From the cell containing the given text, extract its center point as [X, Y] coordinate. 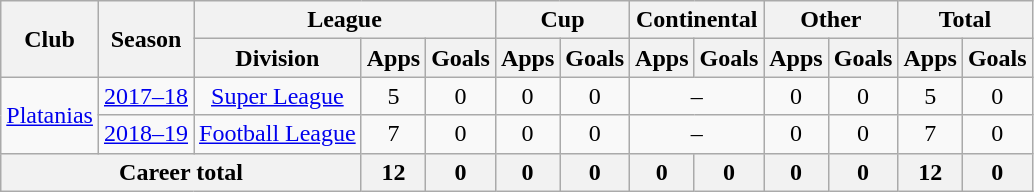
Season [146, 39]
Division [278, 58]
Super League [278, 96]
Platanias [50, 115]
League [345, 20]
2018–19 [146, 134]
Career total [181, 172]
Total [965, 20]
2017–18 [146, 96]
Cup [562, 20]
Football League [278, 134]
Club [50, 39]
Continental [697, 20]
Other [831, 20]
